Output the [x, y] coordinate of the center of the cell containing the given text.  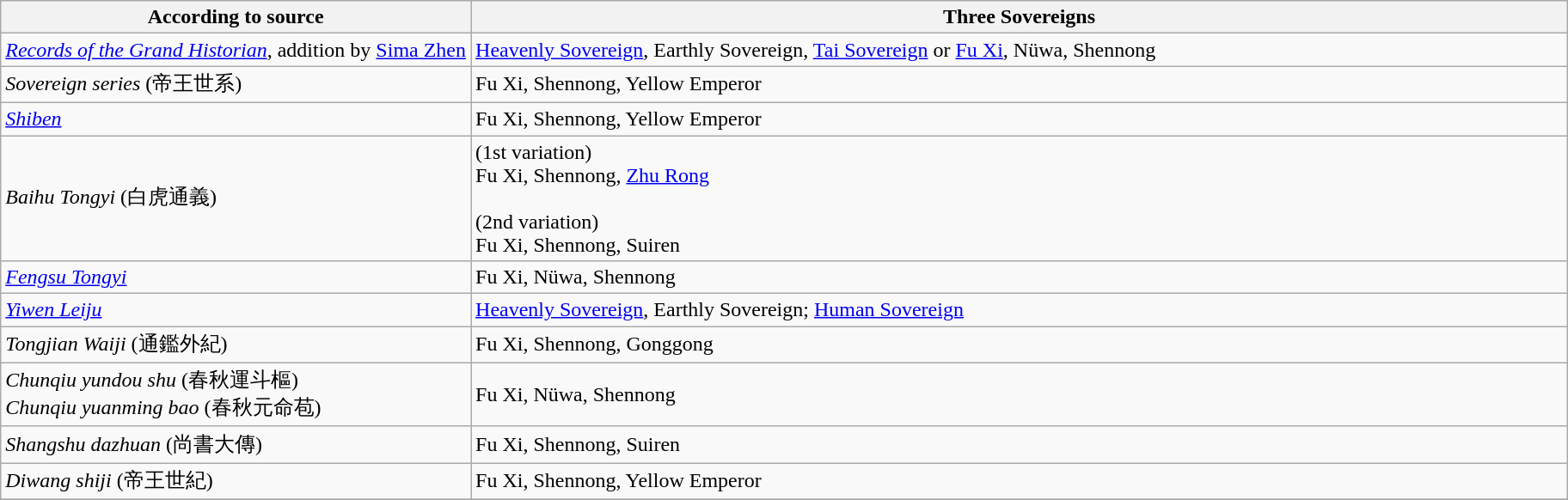
According to source [236, 17]
Shangshu dazhuan (尚書大傳) [236, 445]
Tongjian Waiji (通鑑外紀) [236, 345]
Chunqiu yundou shu (春秋運斗樞)Chunqiu yuanming bao (春秋元命苞) [236, 394]
Diwang shiji (帝王世紀) [236, 481]
Three Sovereigns [1020, 17]
Fengsu Tongyi [236, 277]
Fu Xi, Shennong, Gonggong [1020, 345]
Fu Xi, Shennong, Suiren [1020, 445]
(1st variation)Fu Xi, Shennong, Zhu Rong(2nd variation)Fu Xi, Shennong, Suiren [1020, 198]
Shiben [236, 119]
Heavenly Sovereign, Earthly Sovereign; Human Sovereign [1020, 310]
Yiwen Leiju [236, 310]
Records of the Grand Historian, addition by Sima Zhen [236, 50]
Sovereign series (帝王世系) [236, 84]
Heavenly Sovereign, Earthly Sovereign, Tai Sovereign or Fu Xi, Nüwa, Shennong [1020, 50]
Baihu Tongyi (白虎通義) [236, 198]
